Find where the given text appears and provide that cell's center as (x, y) coordinate. 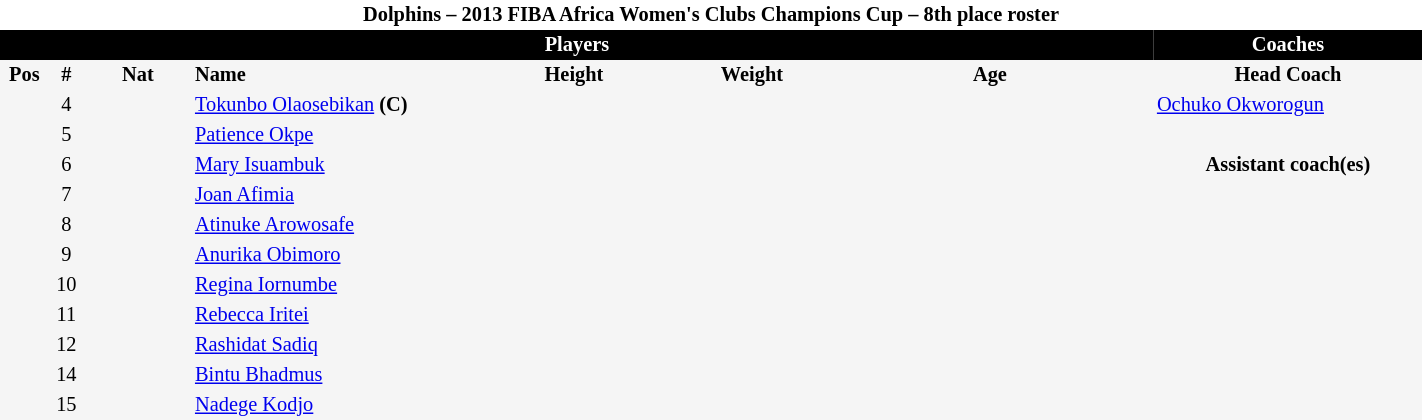
Name (331, 75)
Patience Okpe (331, 135)
Atinuke Arowosafe (331, 225)
# (66, 75)
Age (990, 75)
Dolphins – 2013 FIBA Africa Women's Clubs Champions Cup – 8th place roster (711, 15)
Regina Iornumbe (331, 285)
Players (577, 45)
6 (66, 165)
5 (66, 135)
Anurika Obimoro (331, 255)
9 (66, 255)
11 (66, 315)
12 (66, 345)
Height (574, 75)
Pos (24, 75)
4 (66, 105)
7 (66, 195)
Ochuko Okworogun (1288, 105)
Weight (752, 75)
Head Coach (1288, 75)
Joan Afimia (331, 195)
Assistant coach(es) (1288, 165)
Nadege Kodjo (331, 405)
Coaches (1288, 45)
8 (66, 225)
Tokunbo Olaosebikan (C) (331, 105)
Mary Isuambuk (331, 165)
Bintu Bhadmus (331, 375)
Nat (138, 75)
14 (66, 375)
10 (66, 285)
15 (66, 405)
Rebecca Iritei (331, 315)
Rashidat Sadiq (331, 345)
